Locate the cell with the specified text and output its (X, Y) center coordinate. 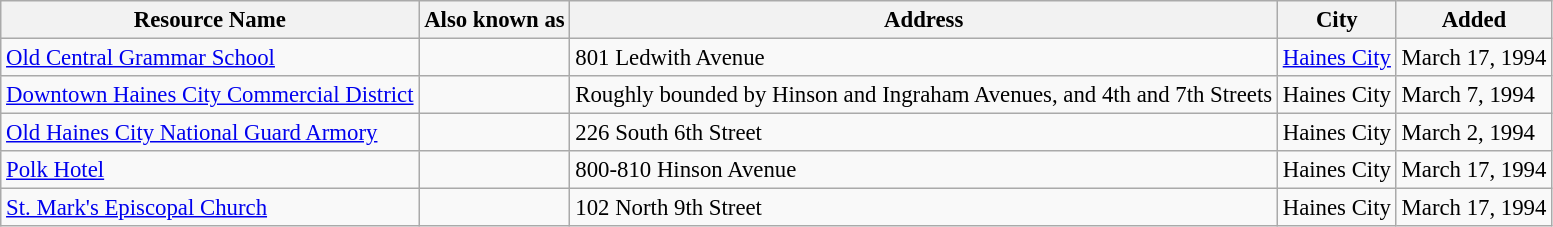
Address (924, 20)
Old Central Grammar School (210, 58)
Added (1474, 20)
St. Mark's Episcopal Church (210, 208)
800-810 Hinson Avenue (924, 170)
Resource Name (210, 20)
226 South 6th Street (924, 133)
Downtown Haines City Commercial District (210, 95)
Polk Hotel (210, 170)
801 Ledwith Avenue (924, 58)
Also known as (494, 20)
102 North 9th Street (924, 208)
Roughly bounded by Hinson and Ingraham Avenues, and 4th and 7th Streets (924, 95)
Old Haines City National Guard Armory (210, 133)
March 7, 1994 (1474, 95)
March 2, 1994 (1474, 133)
City (1336, 20)
